Find where the given text appears and provide that cell's center as [x, y] coordinate. 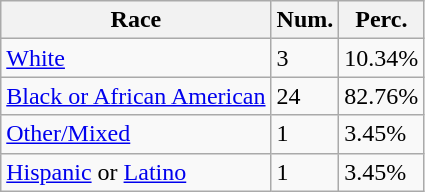
Hispanic or Latino [136, 172]
Race [136, 20]
82.76% [382, 96]
Other/Mixed [136, 134]
Perc. [382, 20]
Black or African American [136, 96]
Num. [305, 20]
White [136, 58]
10.34% [382, 58]
3 [305, 58]
24 [305, 96]
